Scan for the cell matching the given text and deliver its (X, Y) coordinate at center. 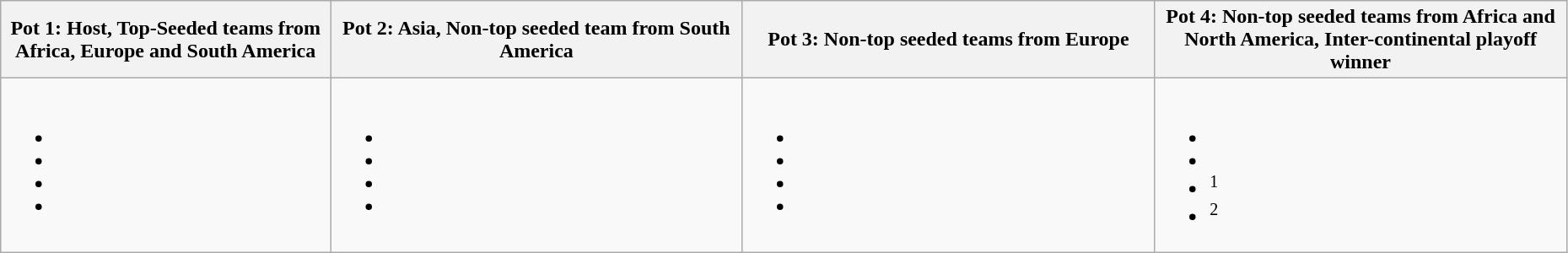
Pot 3: Non-top seeded teams from Europe (948, 40)
12 (1361, 165)
Pot 2: Asia, Non-top seeded team from South America (536, 40)
Pot 4: Non-top seeded teams from Africa and North America, Inter-continental playoff winner (1361, 40)
Pot 1: Host, Top-Seeded teams from Africa, Europe and South America (165, 40)
